From the cell containing the given text, extract its center point as [X, Y] coordinate. 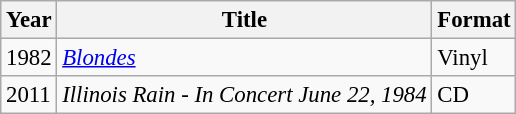
Vinyl [474, 58]
Format [474, 20]
1982 [29, 58]
Title [244, 20]
CD [474, 95]
Illinois Rain - In Concert June 22, 1984 [244, 95]
2011 [29, 95]
Year [29, 20]
Blondes [244, 58]
